Find where the given text appears and provide that cell's center as (x, y) coordinate. 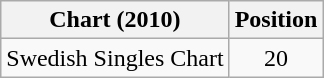
Chart (2010) (115, 20)
Position (276, 20)
20 (276, 58)
Swedish Singles Chart (115, 58)
